Pinpoint the cell where the given text exists, returning its [X, Y] midpoint coordinate. 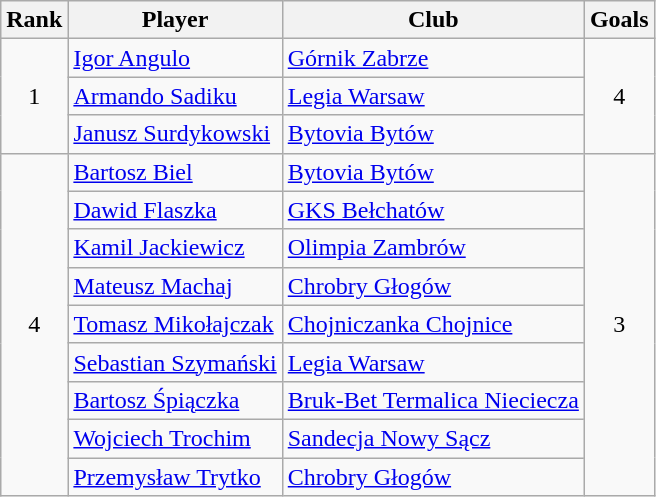
Dawid Flaszka [175, 210]
Kamil Jackiewicz [175, 248]
Olimpia Zambrów [433, 248]
Przemysław Trytko [175, 477]
Sebastian Szymański [175, 362]
Club [433, 20]
1 [34, 96]
Bruk-Bet Termalica Nieciecza [433, 400]
Armando Sadiku [175, 96]
Chojniczanka Chojnice [433, 324]
Bartosz Śpiączka [175, 400]
Sandecja Nowy Sącz [433, 438]
Goals [619, 20]
Wojciech Trochim [175, 438]
Rank [34, 20]
Player [175, 20]
Górnik Zabrze [433, 58]
Bartosz Biel [175, 172]
3 [619, 324]
Janusz Surdykowski [175, 134]
GKS Bełchatów [433, 210]
Tomasz Mikołajczak [175, 324]
Igor Angulo [175, 58]
Mateusz Machaj [175, 286]
